Capture the cell that displays the provided text and extract its (x, y) central coordinate. 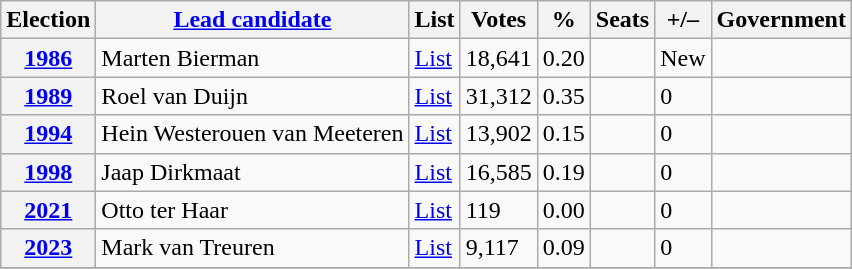
Seats (622, 20)
Government (781, 20)
% (564, 20)
16,585 (498, 172)
1994 (48, 134)
119 (498, 210)
+/– (683, 20)
0.09 (564, 248)
2021 (48, 210)
Lead candidate (252, 20)
Votes (498, 20)
0.20 (564, 58)
Election (48, 20)
Jaap Dirkmaat (252, 172)
Mark van Treuren (252, 248)
0.00 (564, 210)
0.15 (564, 134)
1986 (48, 58)
18,641 (498, 58)
Roel van Duijn (252, 96)
2023 (48, 248)
Otto ter Haar (252, 210)
9,117 (498, 248)
1998 (48, 172)
31,312 (498, 96)
1989 (48, 96)
Hein Westerouen van Meeteren (252, 134)
0.19 (564, 172)
0.35 (564, 96)
13,902 (498, 134)
New (683, 58)
Marten Bierman (252, 58)
